Extract the [X, Y] coordinate from the center of the cell holding the provided text.  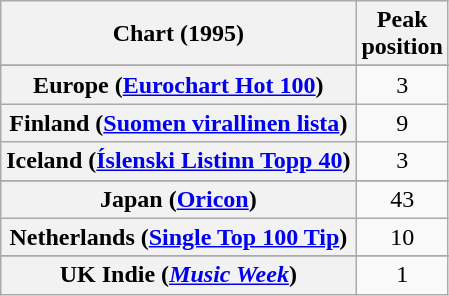
Iceland (Íslenski Listinn Topp 40) [178, 161]
UK Indie (Music Week) [178, 275]
Peakposition [402, 34]
Japan (Oricon) [178, 199]
10 [402, 237]
Netherlands (Single Top 100 Tip) [178, 237]
Chart (1995) [178, 34]
9 [402, 123]
1 [402, 275]
43 [402, 199]
Europe (Eurochart Hot 100) [178, 85]
Finland (Suomen virallinen lista) [178, 123]
